Identify which cell holds the provided text, then report its (x, y) central coordinate. 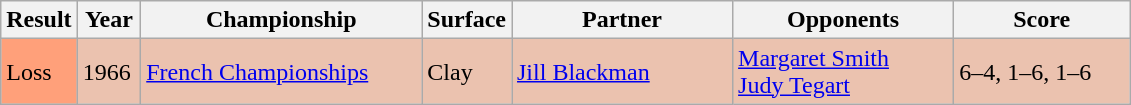
Year (109, 20)
Partner (622, 20)
Jill Blackman (622, 72)
Score (1042, 20)
Result (39, 20)
Clay (467, 72)
Surface (467, 20)
Margaret Smith Judy Tegart (844, 72)
French Championships (282, 72)
6–4, 1–6, 1–6 (1042, 72)
Loss (39, 72)
1966 (109, 72)
Championship (282, 20)
Opponents (844, 20)
